Return the (X, Y) coordinate for the center point of the cell that contains the specified text.  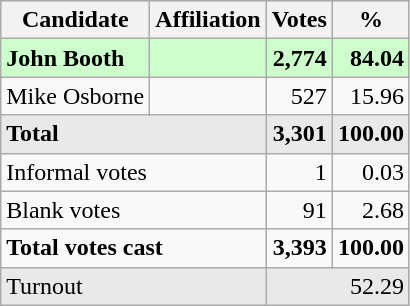
Blank votes (134, 210)
84.04 (370, 58)
% (370, 20)
2,774 (299, 58)
Informal votes (134, 172)
527 (299, 96)
Mike Osborne (76, 96)
Affiliation (208, 20)
Turnout (134, 286)
Total votes cast (134, 248)
3,301 (299, 134)
15.96 (370, 96)
Candidate (76, 20)
0.03 (370, 172)
91 (299, 210)
2.68 (370, 210)
52.29 (338, 286)
1 (299, 172)
3,393 (299, 248)
Votes (299, 20)
John Booth (76, 58)
Total (134, 134)
